Pinpoint the cell where the given text exists, returning its (x, y) midpoint coordinate. 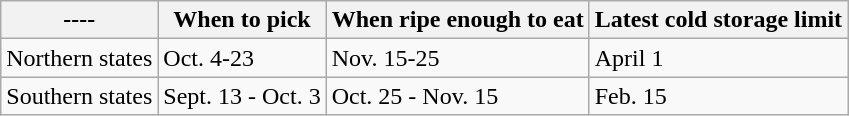
Southern states (80, 96)
April 1 (718, 58)
When ripe enough to eat (458, 20)
Oct. 4-23 (242, 58)
Latest cold storage limit (718, 20)
Northern states (80, 58)
Nov. 15-25 (458, 58)
When to pick (242, 20)
Oct. 25 - Nov. 15 (458, 96)
Sept. 13 - Oct. 3 (242, 96)
Feb. 15 (718, 96)
---- (80, 20)
